Provide the [X, Y] coordinate of the cell's center where the given text is located.  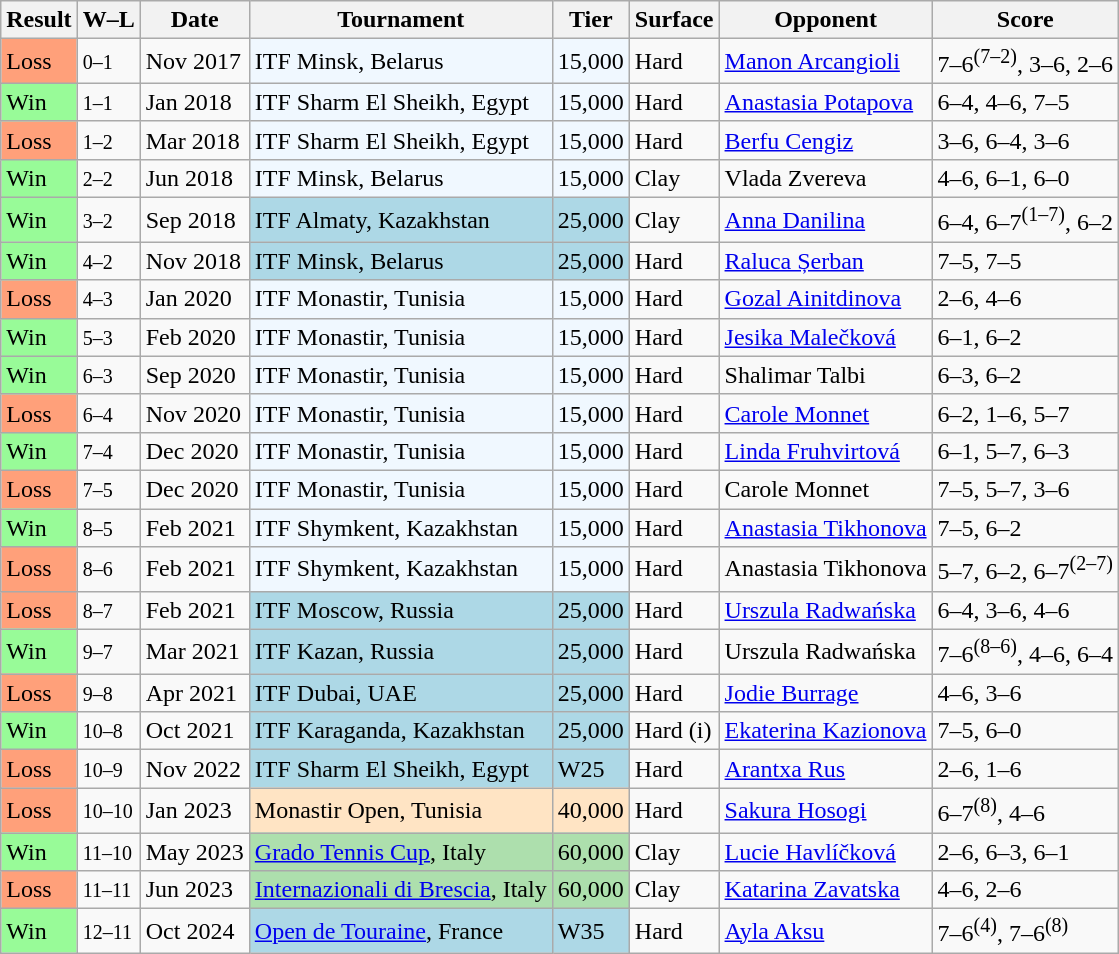
Jesika Malečková [826, 337]
Open de Touraine, France [400, 932]
10–9 [108, 769]
Sep 2020 [194, 375]
3–6, 6–4, 3–6 [1025, 140]
2–6, 4–6 [1025, 299]
4–6, 6–1, 6–0 [1025, 178]
Tournament [400, 20]
2–6, 6–3, 6–1 [1025, 852]
Sep 2018 [194, 220]
Vlada Zvereva [826, 178]
10–10 [108, 810]
Surface [674, 20]
Berfu Cengiz [826, 140]
Ayla Aksu [826, 932]
Raluca Șerban [826, 261]
4–3 [108, 299]
Lucie Havlíčková [826, 852]
11–11 [108, 890]
7–5, 6–0 [1025, 731]
7–5, 6–2 [1025, 528]
ITF Karaganda, Kazakhstan [400, 731]
6–4, 4–6, 7–5 [1025, 102]
5–3 [108, 337]
8–5 [108, 528]
Mar 2021 [194, 652]
6–7(8), 4–6 [1025, 810]
Oct 2021 [194, 731]
7–5 [108, 489]
7–6(8–6), 4–6, 6–4 [1025, 652]
6–3, 6–2 [1025, 375]
Shalimar Talbi [826, 375]
ITF Kazan, Russia [400, 652]
Apr 2021 [194, 693]
9–7 [108, 652]
ITF Almaty, Kazakhstan [400, 220]
Oct 2024 [194, 932]
1–2 [108, 140]
7–5, 7–5 [1025, 261]
4–6, 2–6 [1025, 890]
Nov 2020 [194, 413]
8–7 [108, 610]
Nov 2022 [194, 769]
Internazionali di Brescia, Italy [400, 890]
May 2023 [194, 852]
Jodie Burrage [826, 693]
Gozal Ainitdinova [826, 299]
6–4, 6–7(1–7), 6–2 [1025, 220]
6–3 [108, 375]
7–6(4), 7–6(8) [1025, 932]
Hard (i) [674, 731]
W–L [108, 20]
7–5, 5–7, 3–6 [1025, 489]
Linda Fruhvirtová [826, 451]
Tier [590, 20]
Jun 2023 [194, 890]
6–1, 5–7, 6–3 [1025, 451]
Ekaterina Kazionova [826, 731]
2–2 [108, 178]
Anna Danilina [826, 220]
W25 [590, 769]
Date [194, 20]
Feb 2020 [194, 337]
ITF Dubai, UAE [400, 693]
12–11 [108, 932]
Jan 2020 [194, 299]
Monastir Open, Tunisia [400, 810]
11–10 [108, 852]
4–2 [108, 261]
0–1 [108, 62]
Arantxa Rus [826, 769]
4–6, 3–6 [1025, 693]
Nov 2017 [194, 62]
Mar 2018 [194, 140]
6–2, 1–6, 5–7 [1025, 413]
Nov 2018 [194, 261]
2–6, 1–6 [1025, 769]
1–1 [108, 102]
9–8 [108, 693]
3–2 [108, 220]
Manon Arcangioli [826, 62]
6–4, 3–6, 4–6 [1025, 610]
Katarina Zavatska [826, 890]
Opponent [826, 20]
Anastasia Potapova [826, 102]
6–4 [108, 413]
40,000 [590, 810]
W35 [590, 932]
7–4 [108, 451]
Sakura Hosogi [826, 810]
8–6 [108, 570]
ITF Moscow, Russia [400, 610]
Score [1025, 20]
Jan 2018 [194, 102]
7–6(7–2), 3–6, 2–6 [1025, 62]
Jan 2023 [194, 810]
Jun 2018 [194, 178]
5–7, 6–2, 6–7(2–7) [1025, 570]
10–8 [108, 731]
6–1, 6–2 [1025, 337]
Grado Tennis Cup, Italy [400, 852]
Result [39, 20]
